Find where the given text appears and provide that cell's center as [x, y] coordinate. 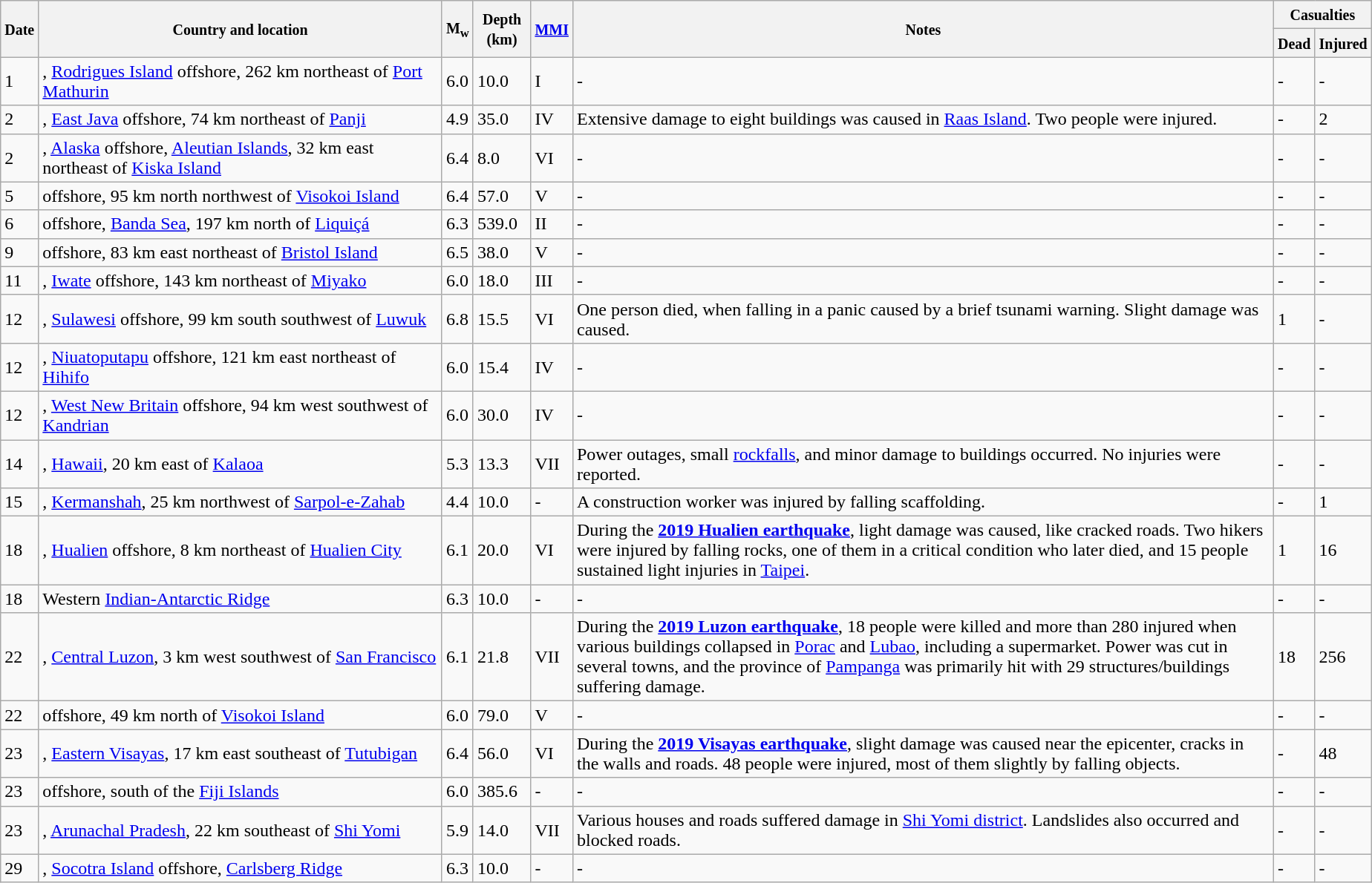
, Niuatoputapu offshore, 121 km east northeast of Hihifo [241, 367]
, Rodrigues Island offshore, 262 km northeast of Port Mathurin [241, 82]
A construction worker was injured by falling scaffolding. [923, 502]
5.3 [457, 463]
256 [1343, 657]
14 [19, 463]
Dead [1294, 43]
Various houses and roads suffered damage in Shi Yomi district. Landslides also occurred and blocked roads. [923, 830]
, Hualien offshore, 8 km northeast of Hualien City [241, 551]
4.9 [457, 119]
6.8 [457, 319]
30.0 [502, 416]
38.0 [502, 252]
, Arunachal Pradesh, 22 km southeast of Shi Yomi [241, 830]
, Alaska offshore, Aleutian Islands, 32 km east northeast of Kiska Island [241, 157]
, Iwate offshore, 143 km northeast of Miyako [241, 280]
MMI [552, 29]
79.0 [502, 715]
29 [19, 868]
, Hawaii, 20 km east of Kalaoa [241, 463]
16 [1343, 551]
5 [19, 196]
One person died, when falling in a panic caused by a brief tsunami warning. Slight damage was caused. [923, 319]
, Sulawesi offshore, 99 km south southwest of Luwuk [241, 319]
II [552, 224]
Mw [457, 29]
13.3 [502, 463]
11 [19, 280]
539.0 [502, 224]
8.0 [502, 157]
, Kermanshah, 25 km northwest of Sarpol-e-Zahab [241, 502]
Extensive damage to eight buildings was caused in Raas Island. Two people were injured. [923, 119]
6 [19, 224]
Depth (km) [502, 29]
385.6 [502, 792]
56.0 [502, 754]
14.0 [502, 830]
20.0 [502, 551]
, Central Luzon, 3 km west southwest of San Francisco [241, 657]
, Socotra Island offshore, Carlsberg Ridge [241, 868]
Casualties [1322, 15]
18.0 [502, 280]
21.8 [502, 657]
Notes [923, 29]
Date [19, 29]
15.4 [502, 367]
offshore, 95 km north northwest of Visokoi Island [241, 196]
4.4 [457, 502]
III [552, 280]
Western Indian-Antarctic Ridge [241, 599]
35.0 [502, 119]
Country and location [241, 29]
, West New Britain offshore, 94 km west southwest of Kandrian [241, 416]
6.5 [457, 252]
15 [19, 502]
48 [1343, 754]
9 [19, 252]
offshore, 49 km north of Visokoi Island [241, 715]
offshore, 83 km east northeast of Bristol Island [241, 252]
57.0 [502, 196]
, East Java offshore, 74 km northeast of Panji [241, 119]
15.5 [502, 319]
Power outages, small rockfalls, and minor damage to buildings occurred. No injuries were reported. [923, 463]
, Eastern Visayas, 17 km east southeast of Tutubigan [241, 754]
offshore, south of the Fiji Islands [241, 792]
I [552, 82]
5.9 [457, 830]
Injured [1343, 43]
offshore, Banda Sea, 197 km north of Liquiçá [241, 224]
